Extract the [x, y] coordinate from the center of the cell holding the provided text.  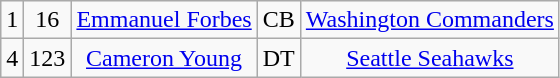
4 [12, 58]
123 [48, 58]
Washington Commanders [430, 20]
Cameron Young [164, 58]
CB [278, 20]
1 [12, 20]
16 [48, 20]
Emmanuel Forbes [164, 20]
Seattle Seahawks [430, 58]
DT [278, 58]
